Output the (X, Y) coordinate of the center of the cell containing the given text.  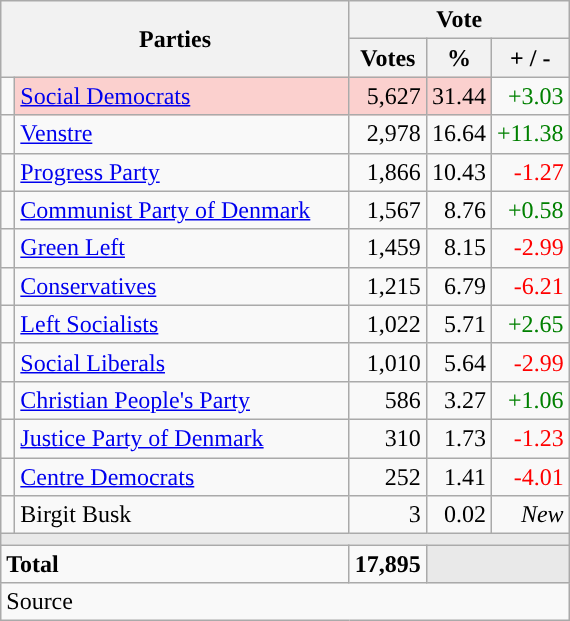
Social Democrats (182, 96)
17,895 (388, 564)
16.64 (458, 134)
+0.58 (530, 210)
-6.21 (530, 286)
Conservatives (182, 286)
-4.01 (530, 477)
3.27 (458, 400)
8.15 (458, 248)
31.44 (458, 96)
310 (388, 438)
6.79 (458, 286)
% (458, 58)
2,978 (388, 134)
Total (176, 564)
1,010 (388, 362)
+1.06 (530, 400)
Justice Party of Denmark (182, 438)
1,022 (388, 324)
1.73 (458, 438)
-1.27 (530, 172)
10.43 (458, 172)
1.41 (458, 477)
1,215 (388, 286)
+11.38 (530, 134)
5,627 (388, 96)
0.02 (458, 515)
Left Socialists (182, 324)
New (530, 515)
1,866 (388, 172)
-1.23 (530, 438)
+2.65 (530, 324)
8.76 (458, 210)
Venstre (182, 134)
3 (388, 515)
Social Liberals (182, 362)
+3.03 (530, 96)
Communist Party of Denmark (182, 210)
Parties (176, 39)
Christian People's Party (182, 400)
Green Left (182, 248)
Progress Party (182, 172)
586 (388, 400)
252 (388, 477)
Centre Democrats (182, 477)
Votes (388, 58)
5.71 (458, 324)
+ / - (530, 58)
1,567 (388, 210)
1,459 (388, 248)
5.64 (458, 362)
Vote (459, 20)
Birgit Busk (182, 515)
Source (285, 602)
